Find where the given text appears and provide that cell's center as [X, Y] coordinate. 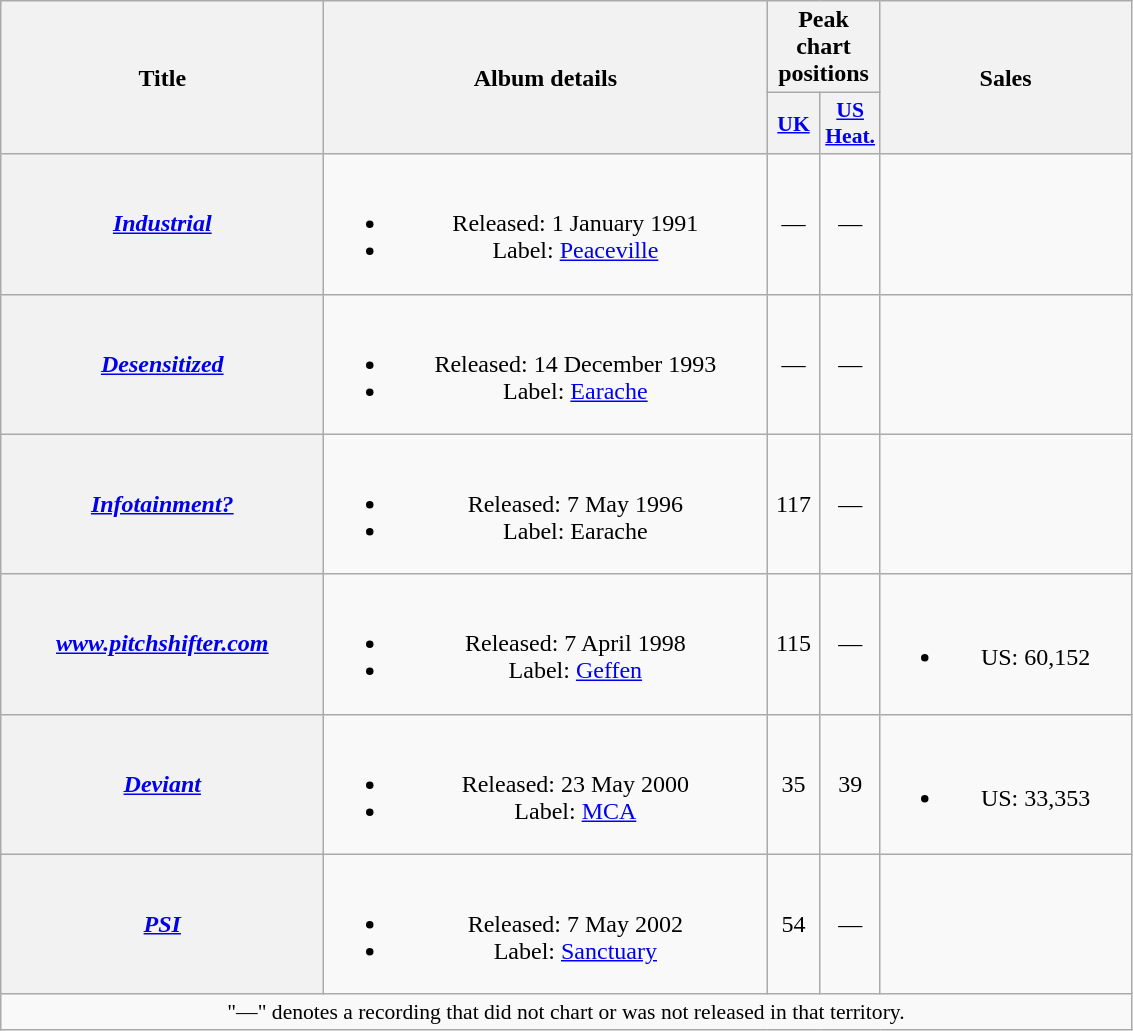
PSI [162, 924]
Sales [1006, 78]
Released: 14 December 1993Label: Earache [546, 364]
USHeat. [850, 124]
www.pitchshifter.com [162, 644]
117 [794, 504]
Released: 7 May 1996Label: Earache [546, 504]
US: 60,152 [1006, 644]
Peak chart positions [824, 47]
US: 33,353 [1006, 784]
Industrial [162, 224]
Released: 23 May 2000Label: MCA [546, 784]
Desensitized [162, 364]
35 [794, 784]
39 [850, 784]
"—" denotes a recording that did not chart or was not released in that territory. [566, 1012]
Infotainment? [162, 504]
Title [162, 78]
Released: 7 April 1998Label: Geffen [546, 644]
Album details [546, 78]
Released: 7 May 2002Label: Sanctuary [546, 924]
115 [794, 644]
UK [794, 124]
Released: 1 January 1991Label: Peaceville [546, 224]
54 [794, 924]
Deviant [162, 784]
